Locate the cell with the specified text and output its (x, y) center coordinate. 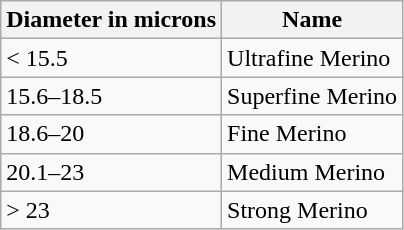
15.6–18.5 (112, 96)
Diameter in microns (112, 20)
Superfine Merino (312, 96)
18.6–20 (112, 134)
Name (312, 20)
Strong Merino (312, 210)
< 15.5 (112, 58)
> 23 (112, 210)
Fine Merino (312, 134)
Ultrafine Merino (312, 58)
20.1–23 (112, 172)
Medium Merino (312, 172)
